Return the [X, Y] coordinate for the center point of the cell that contains the specified text.  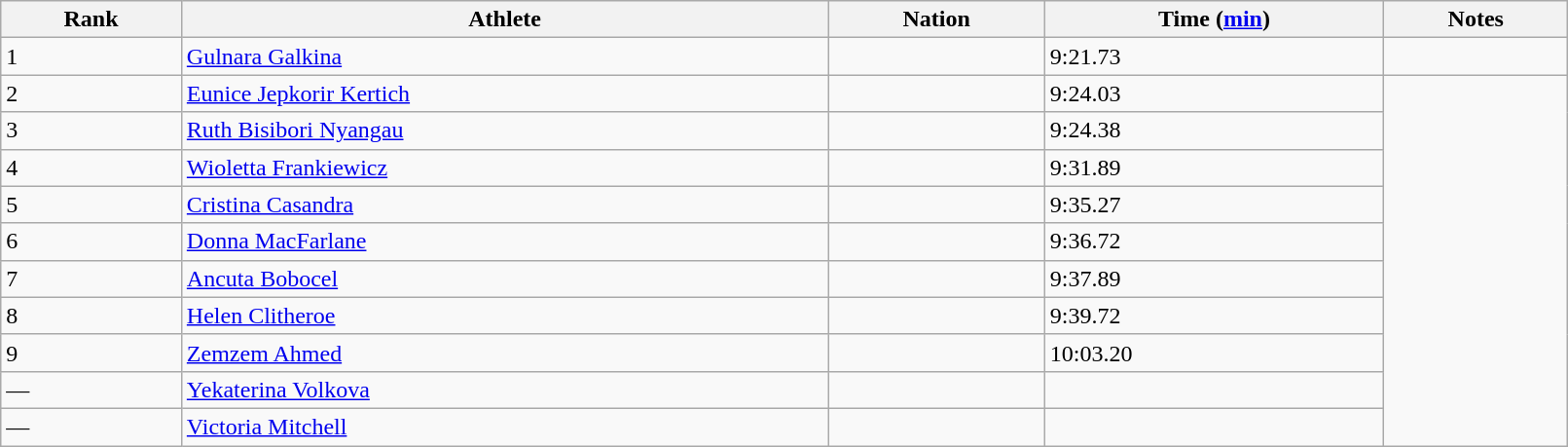
8 [91, 316]
Ruth Bisibori Nyangau [504, 130]
Notes [1476, 19]
Rank [91, 19]
Victoria Mitchell [504, 427]
Cristina Casandra [504, 205]
9:21.73 [1214, 56]
Zemzem Ahmed [504, 353]
5 [91, 205]
6 [91, 242]
2 [91, 93]
Ancuta Bobocel [504, 279]
Donna MacFarlane [504, 242]
7 [91, 279]
9:35.27 [1214, 205]
Helen Clitheroe [504, 316]
Gulnara Galkina [504, 56]
9:37.89 [1214, 279]
1 [91, 56]
9:24.38 [1214, 130]
Nation [936, 19]
9 [91, 353]
9:36.72 [1214, 242]
Time (min) [1214, 19]
Eunice Jepkorir Kertich [504, 93]
Yekaterina Volkova [504, 390]
10:03.20 [1214, 353]
9:39.72 [1214, 316]
9:24.03 [1214, 93]
Wioletta Frankiewicz [504, 168]
9:31.89 [1214, 168]
Athlete [504, 19]
4 [91, 168]
3 [91, 130]
